Identify which cell holds the provided text, then report its (x, y) central coordinate. 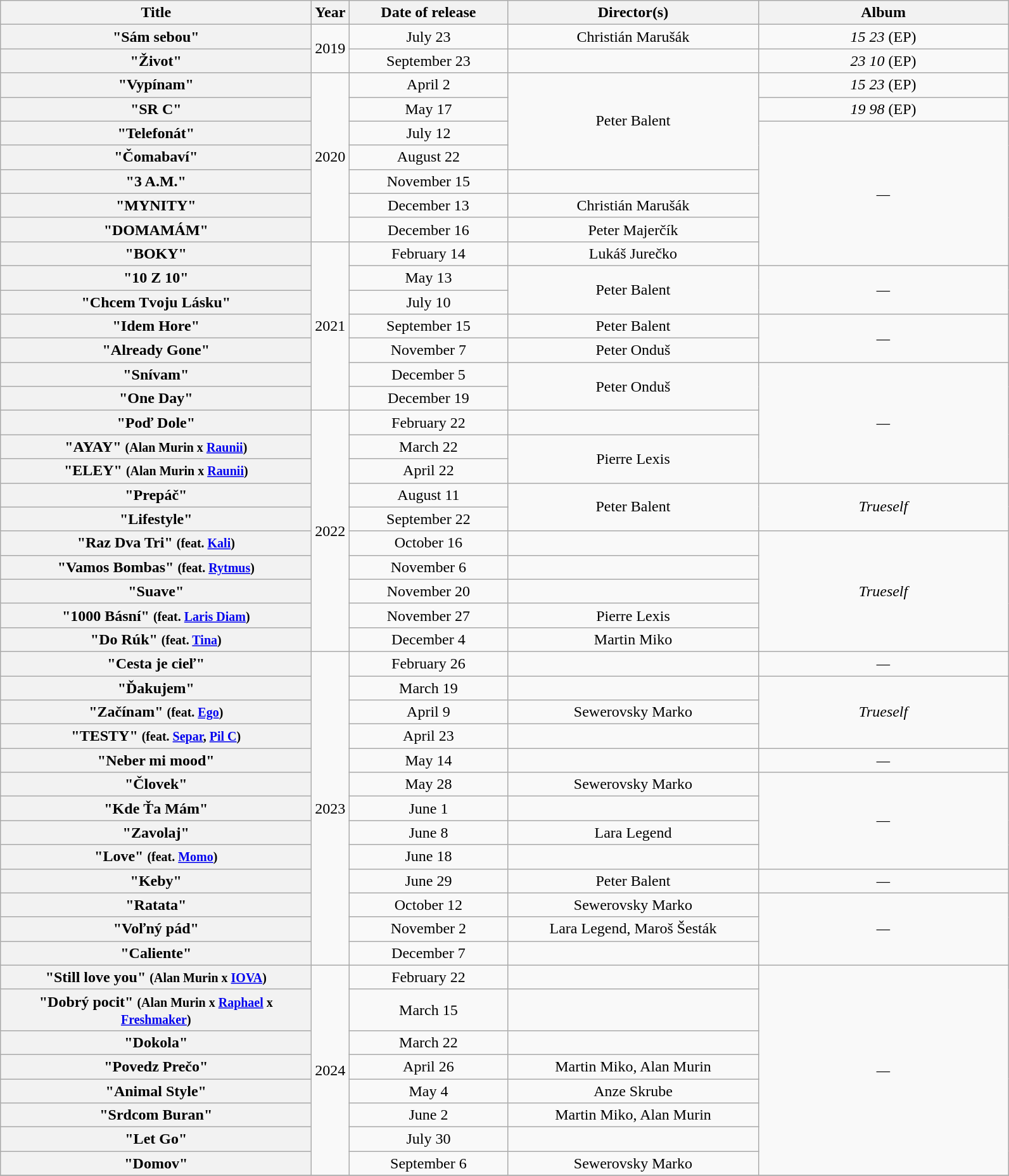
"Človek" (156, 784)
"Vamos Bombas" (feat. Rytmus) (156, 567)
Peter Majerčík (633, 229)
December 4 (428, 639)
2021 (331, 326)
"Love" (feat. Momo) (156, 857)
"Srdcom Buran" (156, 1115)
April 22 (428, 471)
"Ratata" (156, 905)
December 13 (428, 205)
"DOMAMÁM" (156, 229)
"Ďakujem" (156, 687)
"Poď Dole" (156, 423)
"Chcem Tvoju Lásku" (156, 302)
"SR C" (156, 109)
May 28 (428, 784)
"Domov" (156, 1163)
"Cesta je cieľ" (156, 663)
October 16 (428, 543)
"Suave" (156, 591)
November 2 (428, 929)
June 8 (428, 833)
23 10 (EP) (883, 61)
July 30 (428, 1139)
"Zavolaj" (156, 833)
"Lifestyle" (156, 519)
May 14 (428, 760)
"10 Z 10" (156, 278)
Lukáš Jurečko (633, 253)
"Keby" (156, 881)
2020 (331, 157)
"MYNITY" (156, 205)
Lara Legend, Maroš Šesták (633, 929)
19 98 (EP) (883, 109)
Anze Skrube (633, 1090)
June 18 (428, 857)
September 15 (428, 326)
"One Day" (156, 399)
Title (156, 13)
2019 (331, 49)
"AYAY" (Alan Murin x Raunii) (156, 447)
Martin Miko (633, 639)
"Kde Ťa Mám" (156, 808)
Album (883, 13)
November 27 (428, 615)
"1000 Básní" (feat. Laris Diam) (156, 615)
May 17 (428, 109)
"Snívam" (156, 374)
2024 (331, 1070)
"Život" (156, 61)
"Čomabaví" (156, 157)
"Do Rúk" (feat. Tina) (156, 639)
June 29 (428, 881)
"Idem Hore" (156, 326)
"Prepáč" (156, 495)
May 13 (428, 278)
"Already Gone" (156, 350)
"Neber mi mood" (156, 760)
December 5 (428, 374)
December 19 (428, 399)
Year (331, 13)
"Dokola" (156, 1042)
November 20 (428, 591)
2023 (331, 808)
October 12 (428, 905)
Director(s) (633, 13)
"TESTY" (feat. Separ, Pil C) (156, 736)
July 23 (428, 37)
"Telefonát" (156, 133)
April 9 (428, 712)
"Dobrý pocit" (Alan Murin x Raphael x Freshmaker) (156, 1010)
"Voľný pád" (156, 929)
December 7 (428, 953)
March 15 (428, 1010)
"BOKY" (156, 253)
August 11 (428, 495)
"ELEY" (Alan Murin x Raunii) (156, 471)
"Let Go" (156, 1139)
February 14 (428, 253)
"3 A.M." (156, 181)
July 10 (428, 302)
Lara Legend (633, 833)
November 7 (428, 350)
August 22 (428, 157)
April 23 (428, 736)
November 15 (428, 181)
"Raz Dva Tri" (feat. Kali) (156, 543)
April 2 (428, 85)
"Still love you" (Alan Murin x IOVA) (156, 977)
December 16 (428, 229)
September 22 (428, 519)
July 12 (428, 133)
March 19 (428, 687)
May 4 (428, 1090)
April 26 (428, 1066)
"Začínam" (feat. Ego) (156, 712)
November 6 (428, 567)
"Povedz Prečo" (156, 1066)
February 26 (428, 663)
September 23 (428, 61)
2022 (331, 531)
Date of release (428, 13)
"Caliente" (156, 953)
June 2 (428, 1115)
September 6 (428, 1163)
"Sám sebou" (156, 37)
"Vypínam" (156, 85)
June 1 (428, 808)
"Animal Style" (156, 1090)
